Return the [x, y] coordinate for the center point of the cell that contains the specified text.  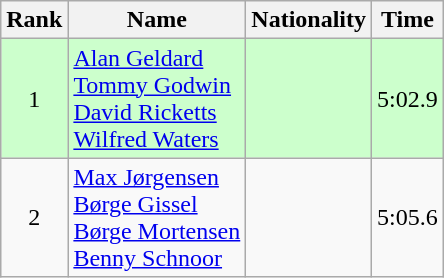
Max JørgensenBørge GisselBørge MortensenBenny Schnoor [157, 218]
2 [34, 218]
Name [157, 20]
1 [34, 98]
Rank [34, 20]
Time [408, 20]
Nationality [309, 20]
Alan GeldardTommy GodwinDavid RickettsWilfred Waters [157, 98]
5:02.9 [408, 98]
5:05.6 [408, 218]
